Pinpoint the cell where the given text exists, returning its [x, y] midpoint coordinate. 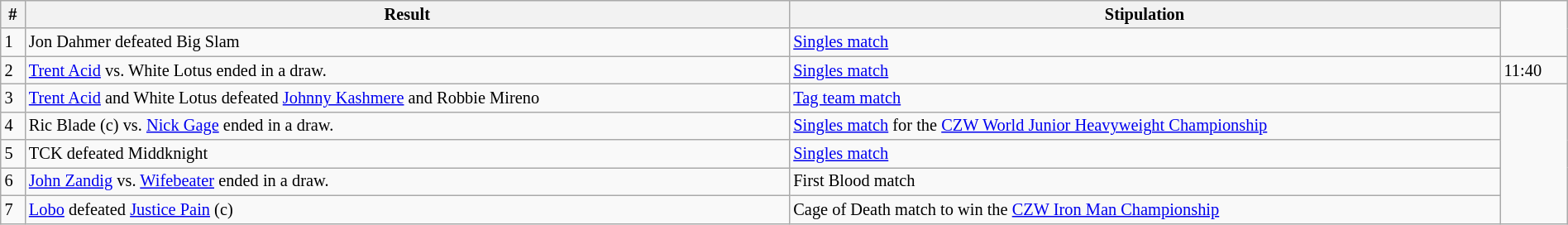
TCK defeated Middknight [407, 154]
7 [13, 209]
Ric Blade (c) vs. Nick Gage ended in a draw. [407, 126]
Trent Acid and White Lotus defeated Johnny Kashmere and Robbie Mireno [407, 98]
Result [407, 14]
4 [13, 126]
Tag team match [1145, 98]
3 [13, 98]
Lobo defeated Justice Pain (c) [407, 209]
# [13, 14]
6 [13, 181]
1 [13, 42]
2 [13, 70]
John Zandig vs. Wifebeater ended in a draw. [407, 181]
Trent Acid vs. White Lotus ended in a draw. [407, 70]
Stipulation [1145, 14]
11:40 [1534, 70]
Singles match for the CZW World Junior Heavyweight Championship [1145, 126]
Jon Dahmer defeated Big Slam [407, 42]
First Blood match [1145, 181]
Cage of Death match to win the CZW Iron Man Championship [1145, 209]
5 [13, 154]
